Provide the [x, y] coordinate of the cell's center where the given text is located.  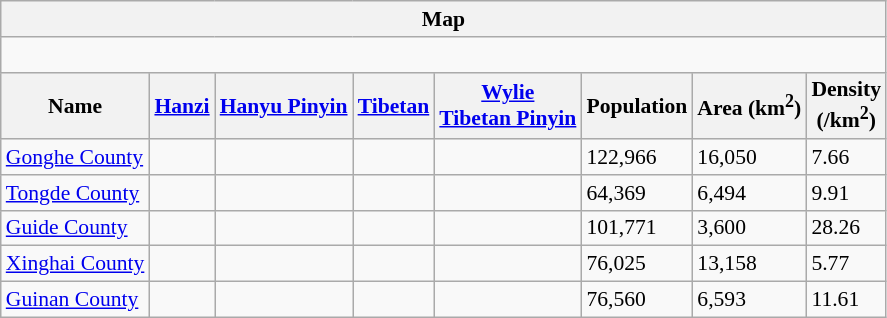
76,025 [636, 264]
Map [444, 19]
Gonghe County [76, 157]
Area (km2) [749, 106]
11.61 [846, 300]
WylieTibetan Pinyin [508, 106]
13,158 [749, 264]
122,966 [636, 157]
16,050 [749, 157]
64,369 [636, 193]
6,593 [749, 300]
Population [636, 106]
3,600 [749, 228]
Guide County [76, 228]
Name [76, 106]
Xinghai County [76, 264]
6,494 [749, 193]
Density(/km2) [846, 106]
Tibetan [394, 106]
76,560 [636, 300]
7.66 [846, 157]
28.26 [846, 228]
Tongde County [76, 193]
9.91 [846, 193]
Guinan County [76, 300]
Hanyu Pinyin [284, 106]
101,771 [636, 228]
5.77 [846, 264]
Hanzi [182, 106]
